Capture the cell that displays the provided text and extract its [x, y] central coordinate. 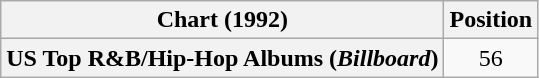
Chart (1992) [222, 20]
Position [491, 20]
56 [491, 58]
US Top R&B/Hip-Hop Albums (Billboard) [222, 58]
